Find where the given text appears and provide that cell's center as (x, y) coordinate. 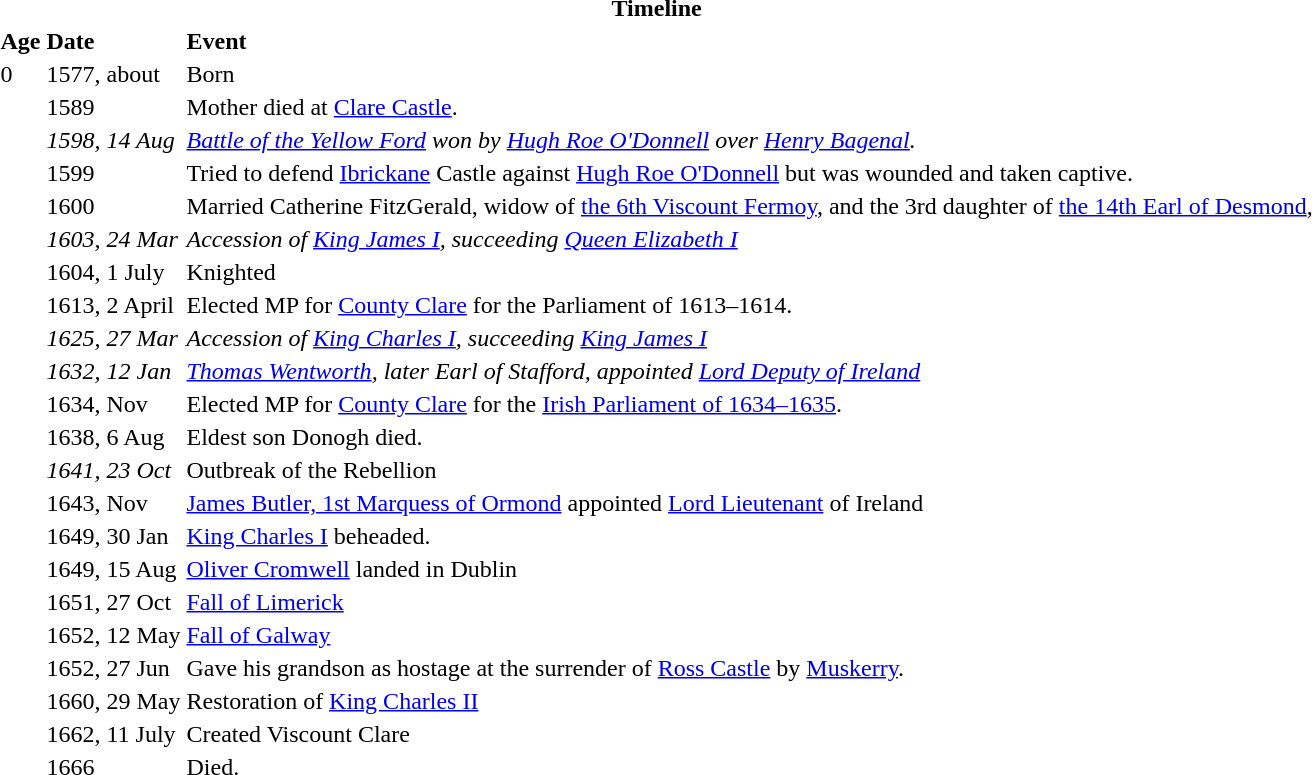
1613, 2 April (114, 305)
1634, Nov (114, 404)
1589 (114, 107)
1600 (114, 206)
1649, 15 Aug (114, 569)
1632, 12 Jan (114, 371)
1649, 30 Jan (114, 536)
1577, about (114, 74)
1660, 29 May (114, 701)
1652, 27 Jun (114, 668)
1603, 24 Mar (114, 239)
1641, 23 Oct (114, 470)
1662, 11 July (114, 734)
Date (114, 41)
1651, 27 Oct (114, 602)
1638, 6 Aug (114, 437)
1604, 1 July (114, 272)
1598, 14 Aug (114, 140)
1652, 12 May (114, 635)
1599 (114, 173)
1643, Nov (114, 503)
1625, 27 Mar (114, 338)
